Provide the [X, Y] coordinate of the cell's center where the given text is located.  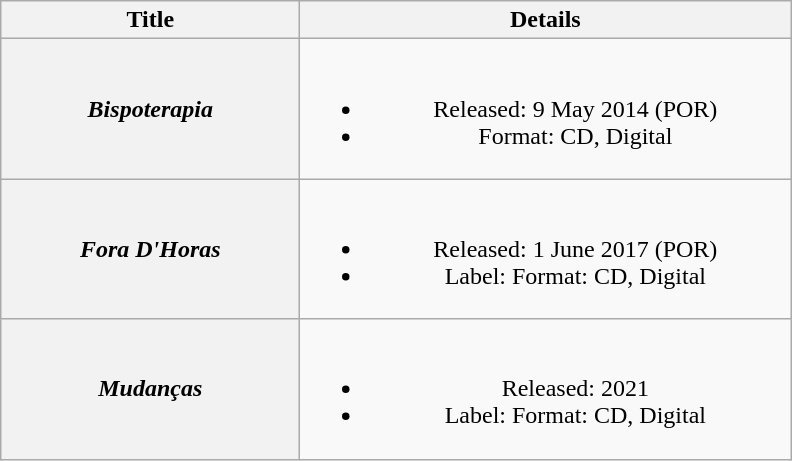
Released: 1 June 2017 (POR)Label: Format: CD, Digital [546, 249]
Details [546, 20]
Mudanças [150, 389]
Released: 2021Label: Format: CD, Digital [546, 389]
Fora D'Horas [150, 249]
Title [150, 20]
Bispoterapia [150, 109]
Released: 9 May 2014 (POR)Format: CD, Digital [546, 109]
